Extract the (X, Y) coordinate from the center of the cell holding the provided text.  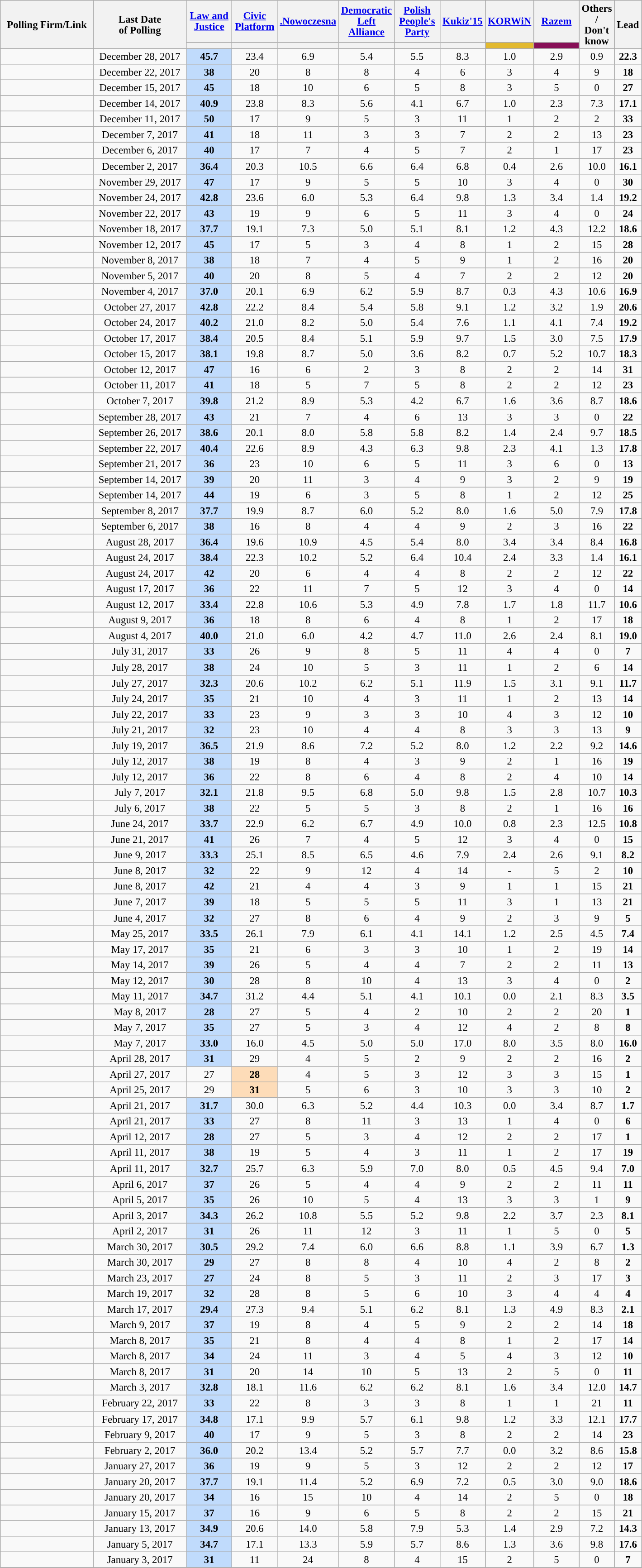
April 27, 2017 (140, 1075)
10.4 (462, 558)
February 22, 2017 (140, 1403)
June 21, 2017 (140, 839)
32.1 (209, 792)
26.2 (255, 1215)
40.0 (209, 636)
.Nowoczesna (308, 22)
January 3, 2017 (140, 1560)
20.5 (255, 339)
KORWiN (509, 22)
July 21, 2017 (140, 730)
23.6 (255, 197)
July 24, 2017 (140, 699)
50 (209, 120)
April 3, 2017 (140, 1215)
July 7, 2017 (140, 792)
8.5 (308, 856)
July 19, 2017 (140, 746)
April 28, 2017 (140, 1059)
November 22, 2017 (140, 213)
3.1 (556, 683)
34.3 (209, 1215)
38.6 (209, 433)
October 27, 2017 (140, 307)
5.6 (366, 103)
22.2 (255, 307)
20.2 (255, 1450)
August 17, 2017 (140, 589)
October 15, 2017 (140, 354)
40.4 (209, 448)
33.0 (209, 1043)
January 15, 2017 (140, 1513)
29.2 (255, 1247)
October 17, 2017 (140, 339)
16.9 (628, 292)
Lead (628, 24)
0.7 (509, 354)
- (509, 871)
9.2 (597, 746)
10.1 (462, 996)
33.4 (209, 605)
September 21, 2017 (140, 464)
November 12, 2017 (140, 244)
Law and Justice (209, 22)
44 (209, 495)
3.7 (556, 1215)
8.8 (462, 1247)
March 19, 2017 (140, 1294)
November 18, 2017 (140, 229)
Polling Firm/Link (47, 24)
6.5 (366, 856)
7.5 (597, 339)
March 23, 2017 (140, 1278)
10.9 (308, 542)
Others /Don't know (597, 24)
December 11, 2017 (140, 120)
April 12, 2017 (140, 1137)
23.8 (255, 103)
July 6, 2017 (140, 808)
30.0 (255, 1105)
14.3 (628, 1528)
September 22, 2017 (140, 448)
December 2, 2017 (140, 167)
April 25, 2017 (140, 1090)
March 3, 2017 (140, 1388)
17.0 (462, 1043)
36.5 (209, 746)
23.4 (255, 57)
15.8 (628, 1450)
7.8 (462, 605)
Kukiz'15 (462, 22)
November 29, 2017 (140, 182)
May 17, 2017 (140, 949)
4.7 (417, 636)
June 9, 2017 (140, 856)
July 31, 2017 (140, 652)
18.5 (628, 433)
July 27, 2017 (140, 683)
17.6 (628, 1544)
May 11, 2017 (140, 996)
0.9 (597, 57)
1.8 (556, 605)
25.7 (255, 1169)
10.5 (308, 167)
25 (628, 495)
19.0 (628, 636)
2.5 (556, 933)
7.6 (462, 323)
April 6, 2017 (140, 1184)
26.1 (255, 933)
30.5 (209, 1247)
12.5 (597, 824)
September 28, 2017 (140, 416)
19.9 (255, 511)
11.9 (462, 683)
December 28, 2017 (140, 57)
August 12, 2017 (140, 605)
October 11, 2017 (140, 386)
August 28, 2017 (140, 542)
11.6 (308, 1388)
April 5, 2017 (140, 1200)
November 8, 2017 (140, 260)
December 22, 2017 (140, 72)
June 24, 2017 (140, 824)
May 12, 2017 (140, 980)
21.9 (255, 746)
0.8 (509, 824)
22.8 (255, 605)
May 8, 2017 (140, 1012)
February 2, 2017 (140, 1450)
21.2 (255, 401)
14.0 (308, 1528)
9.5 (308, 792)
33.7 (209, 824)
32.3 (209, 683)
27.3 (255, 1309)
1.9 (597, 307)
29.4 (209, 1309)
November 5, 2017 (140, 276)
22.9 (255, 824)
3.9 (556, 1247)
34.9 (209, 1528)
19.8 (255, 354)
August 4, 2017 (140, 636)
May 25, 2017 (140, 933)
18.3 (628, 354)
13.4 (308, 1450)
14.1 (462, 933)
17.7 (628, 1419)
36.0 (209, 1450)
45.7 (209, 57)
33.3 (209, 856)
40.9 (209, 103)
September 8, 2017 (140, 511)
16.8 (628, 542)
November 4, 2017 (140, 292)
July 22, 2017 (140, 714)
Civic Platform (255, 22)
December 7, 2017 (140, 135)
October 24, 2017 (140, 323)
9.9 (308, 1419)
December 15, 2017 (140, 88)
32.8 (209, 1388)
February 9, 2017 (140, 1435)
22.6 (255, 448)
Polish People's Party (417, 22)
11.0 (462, 636)
18.1 (255, 1388)
January 27, 2017 (140, 1466)
December 6, 2017 (140, 150)
14.6 (628, 746)
January 5, 2017 (140, 1544)
June 4, 2017 (140, 918)
April 2, 2017 (140, 1231)
October 7, 2017 (140, 401)
13.3 (308, 1544)
12.2 (597, 229)
2.8 (556, 792)
July 28, 2017 (140, 667)
October 12, 2017 (140, 369)
37.0 (209, 292)
March 9, 2017 (140, 1325)
19.6 (255, 542)
March 17, 2017 (140, 1309)
31.7 (209, 1105)
December 14, 2017 (140, 103)
Democratic Left Alliance (366, 22)
February 17, 2017 (140, 1419)
21.8 (255, 792)
12.0 (597, 1388)
May 14, 2017 (140, 965)
7.7 (462, 1450)
38.1 (209, 354)
33.5 (209, 933)
August 9, 2017 (140, 620)
32.7 (209, 1169)
40.2 (209, 323)
September 6, 2017 (140, 526)
0.4 (509, 167)
Last Dateof Polling (140, 24)
39.8 (209, 401)
34.8 (209, 1419)
November 24, 2017 (140, 197)
17.9 (628, 339)
12.1 (597, 1419)
0.3 (509, 292)
31.2 (255, 996)
9.0 (597, 1482)
January 13, 2017 (140, 1528)
Razem (556, 22)
June 7, 2017 (140, 903)
25.1 (255, 856)
20.3 (255, 167)
11.4 (308, 1482)
September 26, 2017 (140, 433)
4.6 (417, 856)
14.7 (628, 1388)
